Scan for the cell matching the given text and deliver its (X, Y) coordinate at center. 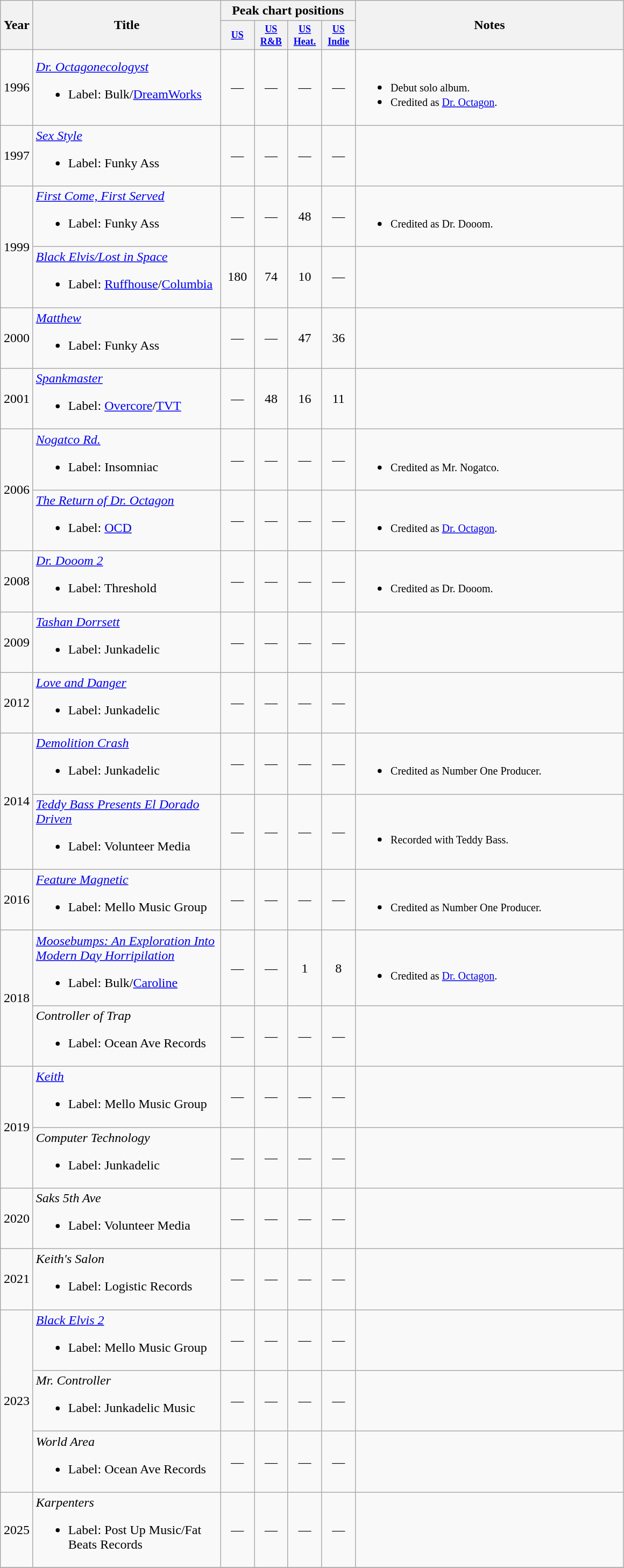
Saks 5th AveLabel: Volunteer Media (127, 1219)
1999 (17, 247)
16 (304, 399)
Credited as Mr. Nogatco. (490, 459)
Dr. Dooom 2Label: Threshold (127, 581)
Debut solo album.Credited as Dr. Octagon. (490, 87)
2008 (17, 581)
2014 (17, 801)
KarpentersLabel: Post Up Music/Fat Beats Records (127, 1530)
2020 (17, 1219)
Controller of TrapLabel: Ocean Ave Records (127, 1036)
Keith's SalonLabel: Logistic Records (127, 1279)
2006 (17, 490)
11 (339, 399)
SpankmasterLabel: Overcore/TVT (127, 399)
8 (339, 968)
47 (304, 338)
1997 (17, 156)
World AreaLabel: Ocean Ave Records (127, 1462)
US R&B (271, 36)
2023 (17, 1401)
Title (127, 25)
Dr. OctagonecologystLabel: Bulk/DreamWorks (127, 87)
Black Elvis 2Label: Mello Music Group (127, 1340)
Mr. ControllerLabel: Junkadelic Music (127, 1401)
Teddy Bass Presents El Dorado DrivenLabel: Volunteer Media (127, 832)
2009 (17, 642)
2019 (17, 1127)
Black Elvis/Lost in SpaceLabel: Ruffhouse/Columbia (127, 278)
US Indie (339, 36)
2000 (17, 338)
KeithLabel: Mello Music Group (127, 1096)
Recorded with Teddy Bass. (490, 832)
First Come, First ServedLabel: Funky Ass (127, 216)
74 (271, 278)
Sex StyleLabel: Funky Ass (127, 156)
180 (238, 278)
Year (17, 25)
1996 (17, 87)
Demolition CrashLabel: Junkadelic (127, 764)
US (238, 36)
Moosebumps: An Exploration Into Modern Day HorripilationLabel: Bulk/Caroline (127, 968)
Love and DangerLabel: Junkadelic (127, 703)
Peak chart positions (288, 11)
Tashan DorrsettLabel: Junkadelic (127, 642)
1 (304, 968)
36 (339, 338)
The Return of Dr. OctagonLabel: OCD (127, 521)
2025 (17, 1530)
10 (304, 278)
2001 (17, 399)
Nogatco Rd.Label: Insomniac (127, 459)
2012 (17, 703)
2016 (17, 899)
MatthewLabel: Funky Ass (127, 338)
Computer TechnologyLabel: Junkadelic (127, 1158)
US Heat. (304, 36)
2018 (17, 998)
Notes (490, 25)
Feature MagneticLabel: Mello Music Group (127, 899)
2021 (17, 1279)
